Locate the cell with the specified text and output its [x, y] center coordinate. 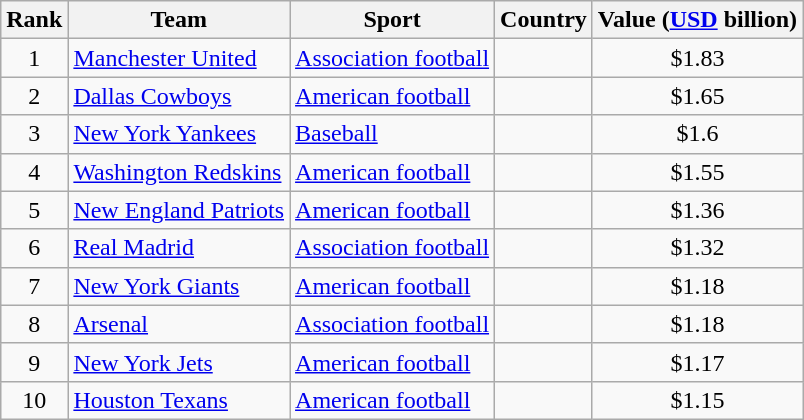
Dallas Cowboys [179, 96]
New England Patriots [179, 210]
10 [34, 400]
6 [34, 248]
Arsenal [179, 324]
$1.6 [697, 134]
Baseball [392, 134]
$1.65 [697, 96]
1 [34, 58]
New York Yankees [179, 134]
2 [34, 96]
Value (USD billion) [697, 20]
Team [179, 20]
7 [34, 286]
8 [34, 324]
$1.83 [697, 58]
$1.17 [697, 362]
Manchester United [179, 58]
New York Jets [179, 362]
$1.15 [697, 400]
5 [34, 210]
Rank [34, 20]
Sport [392, 20]
Country [544, 20]
Houston Texans [179, 400]
$1.32 [697, 248]
Washington Redskins [179, 172]
New York Giants [179, 286]
9 [34, 362]
3 [34, 134]
$1.55 [697, 172]
$1.36 [697, 210]
Real Madrid [179, 248]
4 [34, 172]
